For the text-containing cell, return its midpoint in [X, Y] coordinate format. 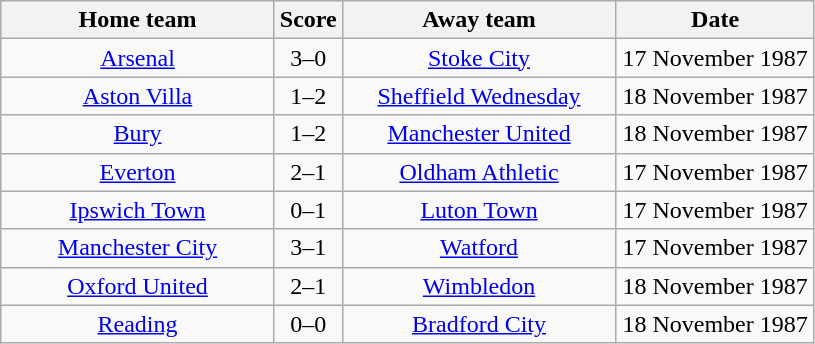
Ipswich Town [138, 210]
Wimbledon [479, 286]
Score [308, 20]
Sheffield Wednesday [479, 96]
Luton Town [479, 210]
Away team [479, 20]
3–1 [308, 248]
0–0 [308, 324]
Manchester United [479, 134]
Oxford United [138, 286]
Watford [479, 248]
0–1 [308, 210]
3–0 [308, 58]
Aston Villa [138, 96]
Manchester City [138, 248]
Stoke City [479, 58]
Bury [138, 134]
Oldham Athletic [479, 172]
Home team [138, 20]
Bradford City [479, 324]
Everton [138, 172]
Arsenal [138, 58]
Reading [138, 324]
Date [716, 20]
